For the text-containing cell, return its midpoint in (x, y) coordinate format. 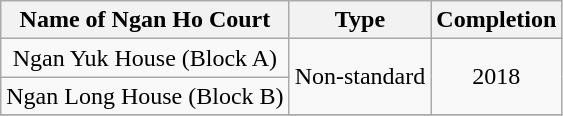
2018 (496, 77)
Ngan Yuk House (Block A) (145, 58)
Type (360, 20)
Ngan Long House (Block B) (145, 96)
Completion (496, 20)
Non-standard (360, 77)
Name of Ngan Ho Court (145, 20)
